Extract the (X, Y) coordinate from the center of the cell holding the provided text.  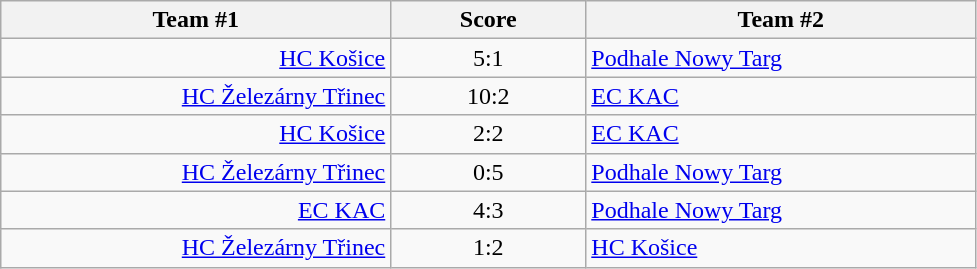
10:2 (488, 96)
2:2 (488, 134)
Team #2 (781, 20)
Score (488, 20)
1:2 (488, 248)
4:3 (488, 210)
5:1 (488, 58)
0:5 (488, 172)
Team #1 (196, 20)
